Search for the cell housing the specified text and yield its [x, y] center coordinate. 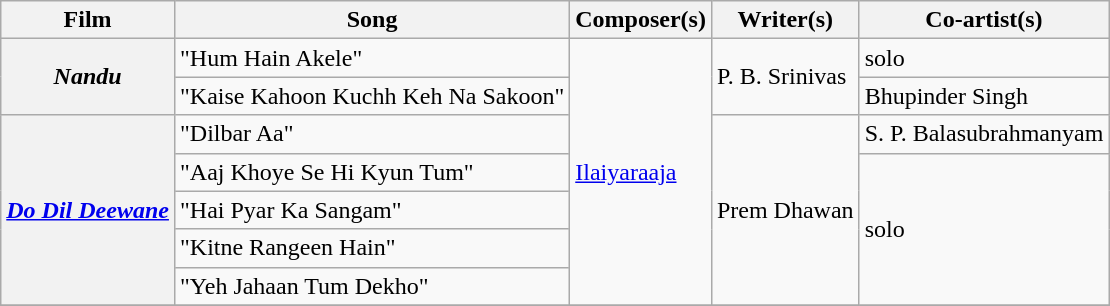
"Yeh Jahaan Tum Dekho" [372, 286]
"Hum Hain Akele" [372, 58]
"Dilbar Aa" [372, 134]
Ilaiyaraaja [641, 172]
Composer(s) [641, 20]
"Kitne Rangeen Hain" [372, 248]
Prem Dhawan [785, 210]
P. B. Srinivas [785, 77]
"Aaj Khoye Se Hi Kyun Tum" [372, 172]
"Kaise Kahoon Kuchh Keh Na Sakoon" [372, 96]
Song [372, 20]
Writer(s) [785, 20]
S. P. Balasubrahmanyam [984, 134]
Nandu [88, 77]
Bhupinder Singh [984, 96]
"Hai Pyar Ka Sangam" [372, 210]
Do Dil Deewane [88, 210]
Film [88, 20]
Co-artist(s) [984, 20]
